From the cell containing the given text, extract its center point as [X, Y] coordinate. 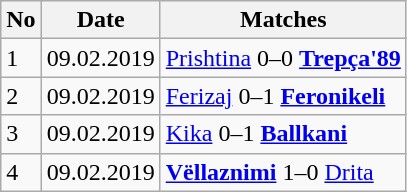
4 [21, 172]
3 [21, 134]
Ferizaj 0–1 Feronikeli [283, 96]
Kika 0–1 Ballkani [283, 134]
Vëllaznimi 1–0 Drita [283, 172]
Prishtina 0–0 Trepça'89 [283, 58]
Date [100, 20]
2 [21, 96]
No [21, 20]
Matches [283, 20]
1 [21, 58]
